Search for the cell housing the specified text and yield its (X, Y) center coordinate. 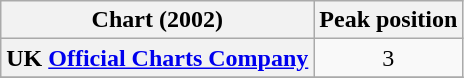
Chart (2002) (158, 20)
UK Official Charts Company (158, 58)
3 (388, 58)
Peak position (388, 20)
